Provide the [X, Y] coordinate of the cell's center where the given text is located.  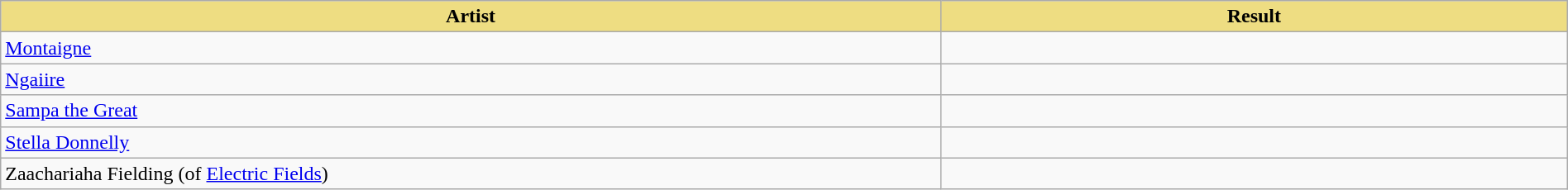
Artist [471, 17]
Zaachariaha Fielding (of Electric Fields) [471, 173]
Montaigne [471, 48]
Ngaiire [471, 79]
Result [1254, 17]
Sampa the Great [471, 111]
Stella Donnelly [471, 142]
